From the cell containing the given text, extract its center point as (x, y) coordinate. 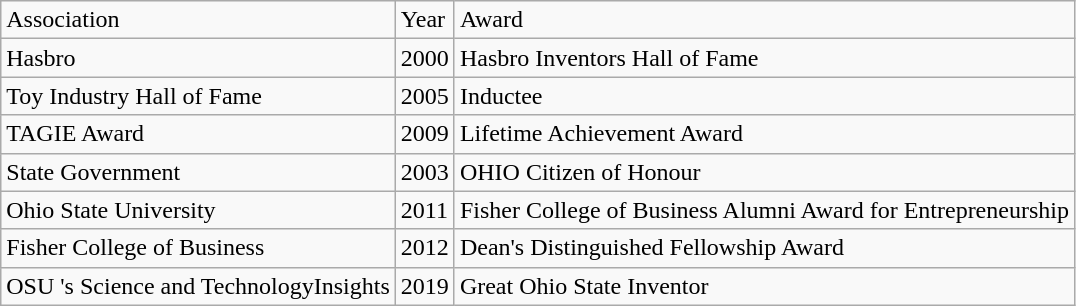
Year (424, 20)
2000 (424, 58)
Ohio State University (198, 210)
State Government (198, 172)
Inductee (764, 96)
Award (764, 20)
Hasbro (198, 58)
Great Ohio State Inventor (764, 286)
2003 (424, 172)
Lifetime Achievement Award (764, 134)
OHIO Citizen of Honour (764, 172)
Dean's Distinguished Fellowship Award (764, 248)
2011 (424, 210)
2012 (424, 248)
Hasbro Inventors Hall of Fame (764, 58)
Fisher College of Business (198, 248)
OSU 's Science and TechnologyInsights (198, 286)
Association (198, 20)
2009 (424, 134)
2005 (424, 96)
TAGIE Award (198, 134)
Toy Industry Hall of Fame (198, 96)
Fisher College of Business Alumni Award for Entrepreneurship (764, 210)
2019 (424, 286)
